Detect which cell encompasses the target text, then output its (X, Y) center coordinate. 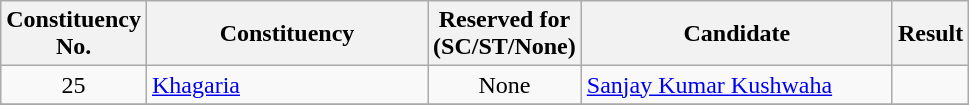
Candidate (736, 34)
Khagaria (286, 85)
25 (74, 85)
Sanjay Kumar Kushwaha (736, 85)
Result (930, 34)
Reserved for(SC/ST/None) (505, 34)
Constituency (286, 34)
Constituency No. (74, 34)
None (505, 85)
